Search for the cell housing the specified text and yield its [X, Y] center coordinate. 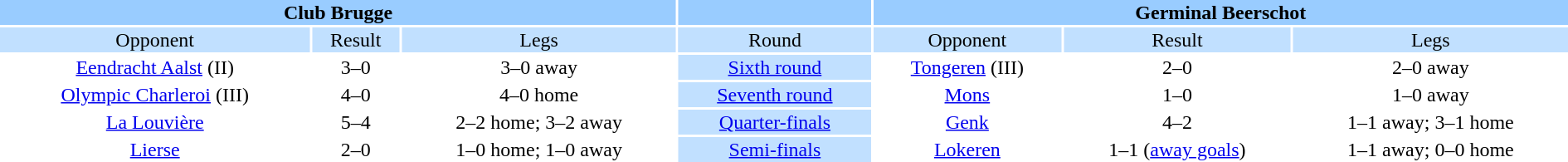
Round [775, 40]
Eendracht Aalst (II) [154, 67]
1–1 away; 3–1 home [1430, 122]
Genk [967, 122]
5–4 [355, 122]
3–0 [355, 67]
Lokeren [967, 150]
3–0 away [539, 67]
1–0 home; 1–0 away [539, 150]
Quarter-finals [775, 122]
Club Brugge [338, 12]
4–0 home [539, 95]
4–0 [355, 95]
Seventh round [775, 95]
2–2 home; 3–2 away [539, 122]
Mons [967, 95]
Sixth round [775, 67]
Tongeren (III) [967, 67]
Lierse [154, 150]
1–1 away; 0–0 home [1430, 150]
1–0 [1177, 95]
Germinal Beerschot [1221, 12]
La Louvière [154, 122]
1–0 away [1430, 95]
Olympic Charleroi (III) [154, 95]
1–1 (away goals) [1177, 150]
Semi-finals [775, 150]
4–2 [1177, 122]
2–0 away [1430, 67]
